Capture the cell that displays the provided text and extract its (x, y) central coordinate. 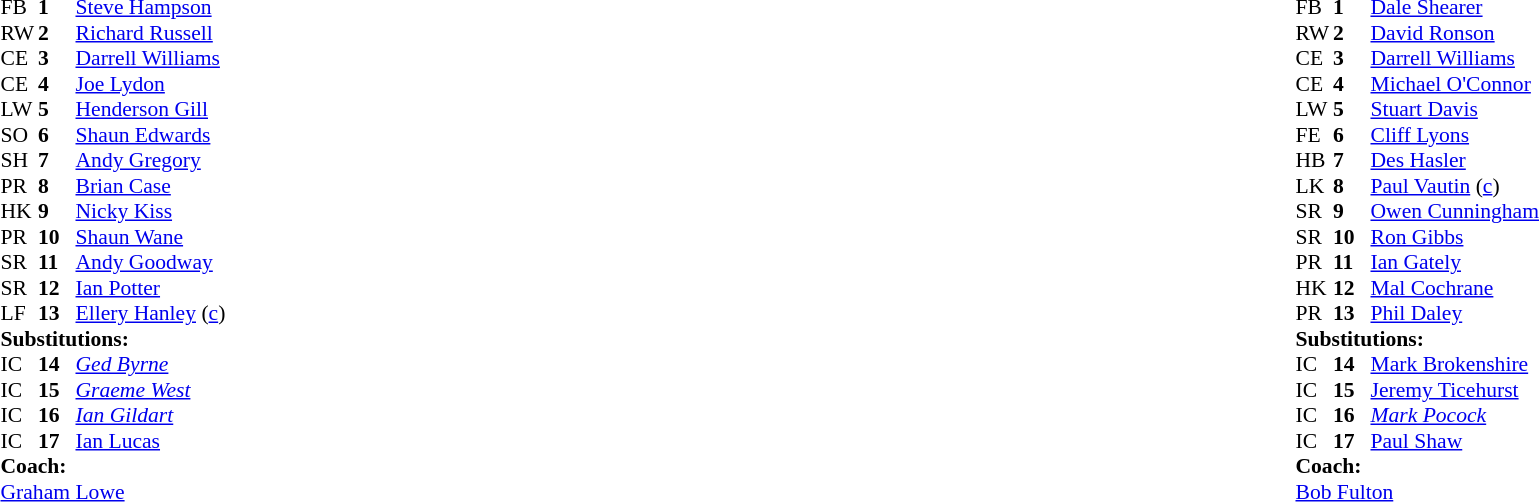
Ian Potter (151, 288)
Michael O'Connor (1454, 84)
Mark Pocock (1454, 415)
Nicky Kiss (151, 211)
Paul Shaw (1454, 441)
Des Hasler (1454, 161)
Ian Gildart (151, 415)
SO (19, 135)
Mal Cochrane (1454, 288)
Stuart Davis (1454, 109)
Ron Gibbs (1454, 237)
HB (1314, 161)
David Ronson (1454, 33)
Brian Case (151, 186)
Shaun Wane (151, 237)
Owen Cunningham (1454, 211)
Andy Gregory (151, 161)
LF (19, 313)
Phil Daley (1454, 313)
Cliff Lyons (1454, 135)
Ian Gately (1454, 263)
Jeremy Ticehurst (1454, 390)
Henderson Gill (151, 109)
Ellery Hanley (c) (151, 313)
Andy Goodway (151, 263)
Paul Vautin (c) (1454, 186)
Mark Brokenshire (1454, 365)
Richard Russell (151, 33)
Graeme West (151, 390)
LK (1314, 186)
Joe Lydon (151, 84)
Ged Byrne (151, 365)
FE (1314, 135)
SH (19, 161)
Ian Lucas (151, 441)
Shaun Edwards (151, 135)
